From the cell containing the given text, extract its center point as [x, y] coordinate. 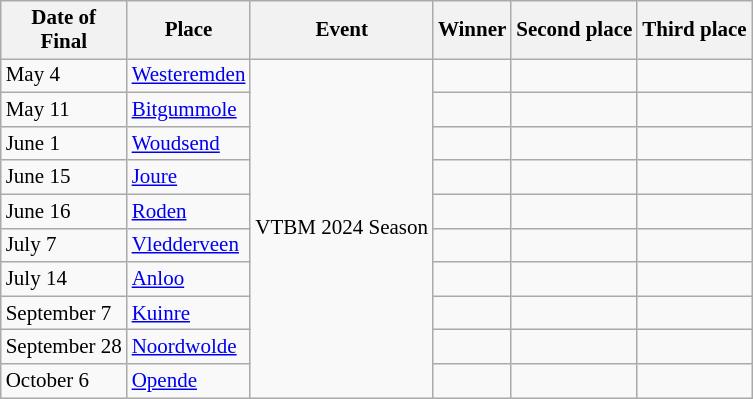
Opende [189, 381]
September 28 [64, 347]
Winner [472, 30]
Westeremden [189, 76]
Third place [694, 30]
Roden [189, 211]
Place [189, 30]
July 7 [64, 245]
Bitgummole [189, 110]
Event [342, 30]
May 4 [64, 76]
Vledderveen [189, 245]
VTBM 2024 Season [342, 228]
Joure [189, 177]
Noordwolde [189, 347]
July 14 [64, 279]
Anloo [189, 279]
Date ofFinal [64, 30]
Woudsend [189, 143]
Kuinre [189, 313]
June 1 [64, 143]
October 6 [64, 381]
September 7 [64, 313]
May 11 [64, 110]
Second place [574, 30]
June 16 [64, 211]
June 15 [64, 177]
